Locate the cell with the specified text and output its (X, Y) center coordinate. 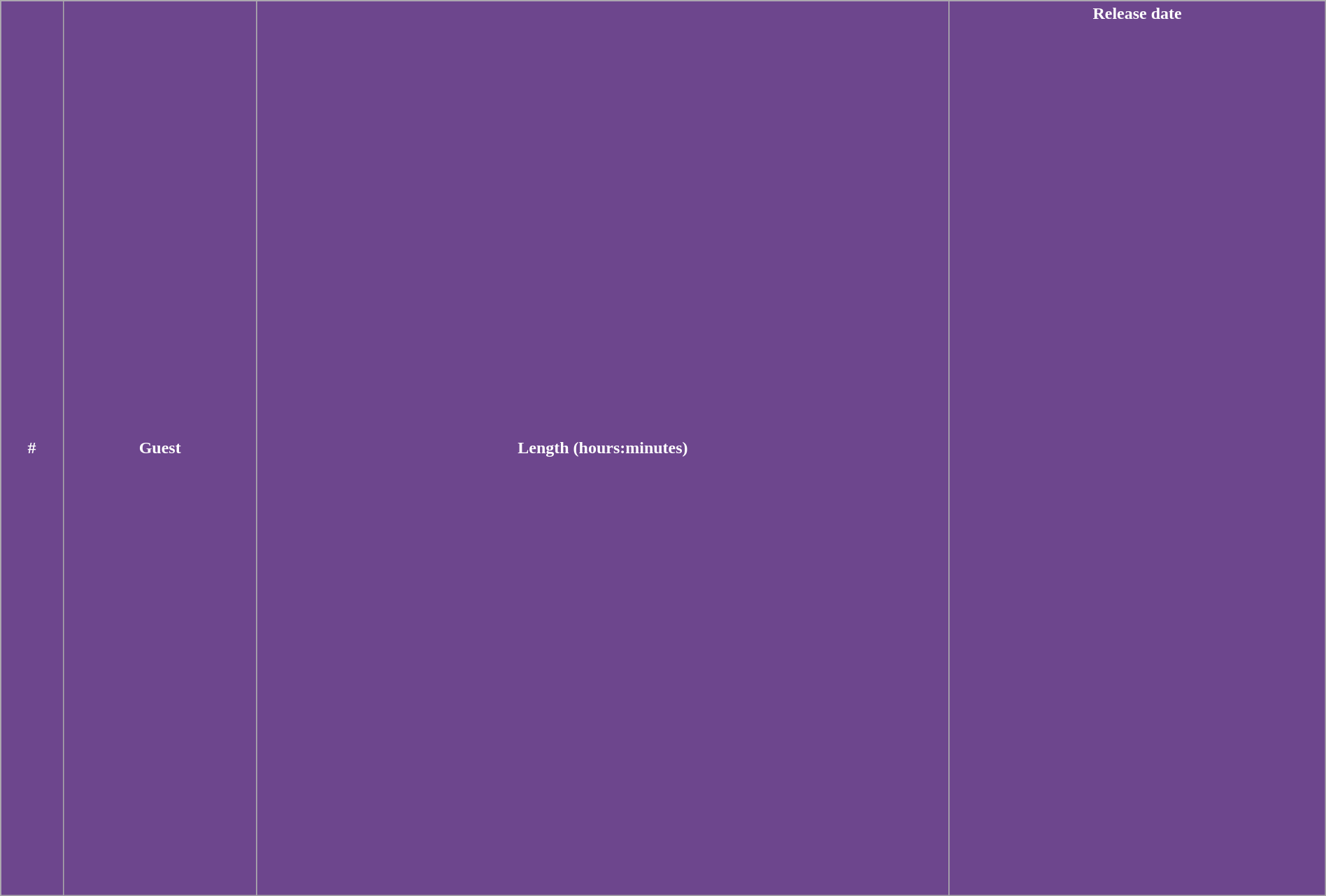
Guest (159, 448)
Release date (1137, 448)
# (32, 448)
Length (hours:minutes) (603, 448)
